Provide the (x, y) coordinate of the cell's center where the given text is located.  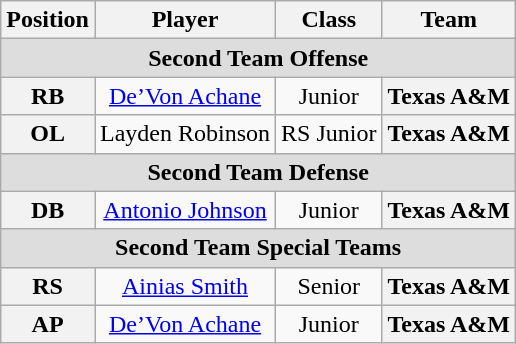
Team (449, 20)
DB (48, 210)
Second Team Special Teams (258, 248)
Second Team Offense (258, 58)
RS Junior (329, 134)
Second Team Defense (258, 172)
OL (48, 134)
Player (184, 20)
Class (329, 20)
Senior (329, 286)
RS (48, 286)
RB (48, 96)
Layden Robinson (184, 134)
Position (48, 20)
Antonio Johnson (184, 210)
AP (48, 324)
Ainias Smith (184, 286)
